Search for the cell housing the specified text and yield its (x, y) center coordinate. 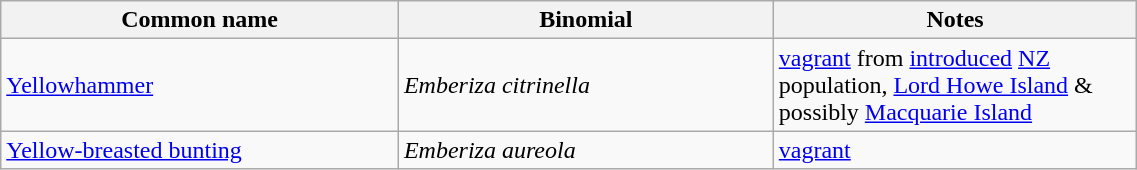
vagrant (955, 150)
vagrant from introduced NZ population, Lord Howe Island & possibly Macquarie Island (955, 85)
Common name (200, 20)
Notes (955, 20)
Emberiza citrinella (586, 85)
Yellow-breasted bunting (200, 150)
Emberiza aureola (586, 150)
Yellowhammer (200, 85)
Binomial (586, 20)
